Pinpoint the cell where the given text exists, returning its (x, y) midpoint coordinate. 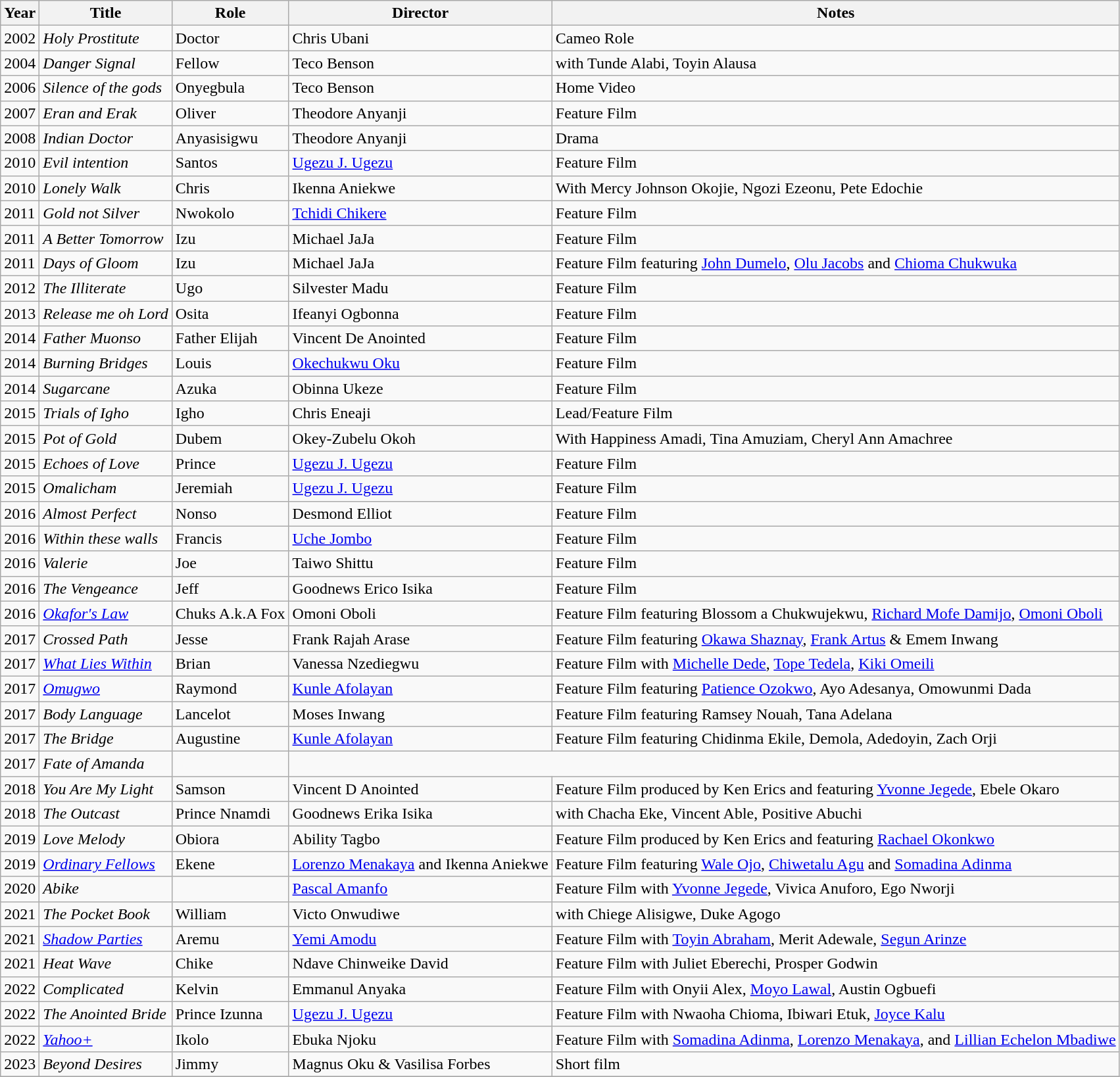
with Tunde Alabi, Toyin Alausa (835, 63)
Vincent De Anointed (420, 339)
Magnus Oku & Vasilisa Forbes (420, 1064)
Director (420, 13)
Holy Prostitute (105, 38)
With Mercy Johnson Okojie, Ngozi Ezeonu, Pete Edochie (835, 188)
Prince Nnamdi (230, 814)
Father Muonso (105, 339)
Oliver (230, 113)
Feature Film with Juliet Eberechi, Prosper Godwin (835, 964)
Burning Bridges (105, 364)
Obinna Ukeze (420, 389)
Aremu (230, 939)
Louis (230, 364)
2004 (20, 63)
2023 (20, 1064)
Feature Film with Somadina Adinma, Lorenzo Menakaya, and Lillian Echelon Mbadiwe (835, 1039)
Okechukwu Oku (420, 364)
Feature Film featuring Patience Ozokwo, Ayo Adesanya, Omowunmi Dada (835, 688)
Short film (835, 1064)
The Vengeance (105, 588)
Notes (835, 13)
Vincent D Anointed (420, 789)
The Pocket Book (105, 914)
Pot of Gold (105, 439)
with Chiege Alisigwe, Duke Agogo (835, 914)
Almost Perfect (105, 514)
Samson (230, 789)
Desmond Elliot (420, 514)
Home Video (835, 88)
A Better Tomorrow (105, 238)
Drama (835, 138)
Pascal Amanfo (420, 889)
Prince Izunna (230, 1014)
Chris Eneaji (420, 414)
Omalicham (105, 489)
Abike (105, 889)
Doctor (230, 38)
Heat Wave (105, 964)
Feature Film produced by Ken Erics and featuring Yvonne Jegede, Ebele Okaro (835, 789)
Omoni Oboli (420, 613)
2020 (20, 889)
Crossed Path (105, 638)
Frank Rajah Arase (420, 638)
Goodnews Erika Isika (420, 814)
Jeremiah (230, 489)
Feature Film featuring Wale Ojo, Chiwetalu Agu and Somadina Adinma (835, 864)
Lonely Walk (105, 188)
Lancelot (230, 713)
Release me oh Lord (105, 314)
Onyegbula (230, 88)
Indian Doctor (105, 138)
Okafor's Law (105, 613)
Eran and Erak (105, 113)
2007 (20, 113)
Ugo (230, 288)
Ikolo (230, 1039)
The Illiterate (105, 288)
What Lies Within (105, 663)
Feature Film featuring Chidinma Ekile, Demola, Adedoyin, Zach Orji (835, 739)
Emmanul Anyaka (420, 989)
Ordinary Fellows (105, 864)
2006 (20, 88)
Azuka (230, 389)
Sugarcane (105, 389)
Igho (230, 414)
2002 (20, 38)
Augustine (230, 739)
Ebuka Njoku (420, 1039)
Shadow Parties (105, 939)
Ekene (230, 864)
Beyond Desires (105, 1064)
Fellow (230, 63)
Father Elijah (230, 339)
Valerie (105, 563)
Echoes of Love (105, 464)
with Chacha Eke, Vincent Able, Positive Abuchi (835, 814)
Moses Inwang (420, 713)
The Anointed Bride (105, 1014)
Yemi Amodu (420, 939)
Joe (230, 563)
Silvester Madu (420, 288)
Ndave Chinweike David (420, 964)
Feature Film with Yvonne Jegede, Vivica Anuforo, Ego Nworji (835, 889)
Chris Ubani (420, 38)
Raymond (230, 688)
Evil intention (105, 163)
Feature Film with Toyin Abraham, Merit Adewale, Segun Arinze (835, 939)
William (230, 914)
Ikenna Aniekwe (420, 188)
Prince (230, 464)
Feature Film featuring Okawa Shaznay, Frank Artus & Emem Inwang (835, 638)
The Outcast (105, 814)
Complicated (105, 989)
Ability Tagbo (420, 839)
Gold not Silver (105, 213)
Jeff (230, 588)
Feature Film featuring Ramsey Nouah, Tana Adelana (835, 713)
Osita (230, 314)
Role (230, 13)
Days of Gloom (105, 263)
Vanessa Nzediegwu (420, 663)
The Bridge (105, 739)
Nwokolo (230, 213)
Feature Film with Nwaoha Chioma, Ibiwari Etuk, Joyce Kalu (835, 1014)
2008 (20, 138)
Love Melody (105, 839)
Feature Film with Michelle Dede, Tope Tedela, Kiki Omeili (835, 663)
Brian (230, 663)
Year (20, 13)
Goodnews Erico Isika (420, 588)
Feature Film featuring John Dumelo, Olu Jacobs and Chioma Chukwuka (835, 263)
Uche Jombo (420, 538)
Chuks A.k.A Fox (230, 613)
Kelvin (230, 989)
Yahoo+ (105, 1039)
Victo Onwudiwe (420, 914)
Lorenzo Menakaya and Ikenna Aniekwe (420, 864)
Okey-Zubelu Okoh (420, 439)
Fate of Amanda (105, 764)
You Are My Light (105, 789)
Omugwo (105, 688)
2013 (20, 314)
Santos (230, 163)
Trials of Igho (105, 414)
Nonso (230, 514)
Feature Film with Onyii Alex, Moyo Lawal, Austin Ogbuefi (835, 989)
Dubem (230, 439)
Feature Film featuring Blossom a Chukwujekwu, Richard Mofe Damijo, Omoni Oboli (835, 613)
Body Language (105, 713)
Tchidi Chikere (420, 213)
Title (105, 13)
Ifeanyi Ogbonna (420, 314)
2012 (20, 288)
Jimmy (230, 1064)
Lead/Feature Film (835, 414)
Chris (230, 188)
With Happiness Amadi, Tina Amuziam, Cheryl Ann Amachree (835, 439)
Obiora (230, 839)
Silence of the gods (105, 88)
Feature Film produced by Ken Erics and featuring Rachael Okonkwo (835, 839)
Taiwo Shittu (420, 563)
Cameo Role (835, 38)
Francis (230, 538)
Within these walls (105, 538)
Anyasisigwu (230, 138)
Jesse (230, 638)
Danger Signal (105, 63)
Chike (230, 964)
